Detect which cell encompasses the target text, then output its (X, Y) center coordinate. 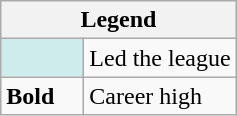
Career high (160, 96)
Bold (42, 96)
Legend (118, 20)
Led the league (160, 58)
